From the cell containing the given text, extract its center point as [x, y] coordinate. 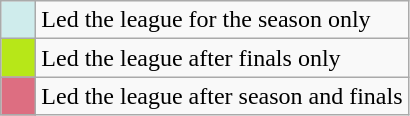
Led the league after season and finals [222, 96]
Led the league after finals only [222, 58]
Led the league for the season only [222, 20]
